Output the (X, Y) coordinate of the center of the cell containing the given text.  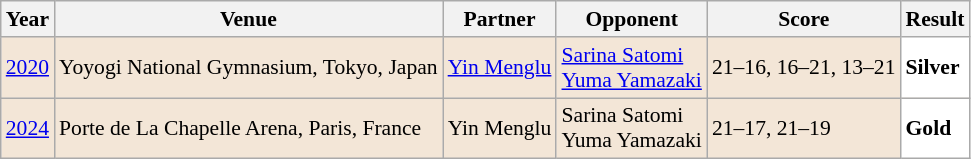
Gold (936, 128)
Result (936, 19)
Partner (500, 19)
2020 (28, 68)
Yoyogi National Gymnasium, Tokyo, Japan (248, 68)
21–16, 16–21, 13–21 (804, 68)
Venue (248, 19)
21–17, 21–19 (804, 128)
Silver (936, 68)
Opponent (631, 19)
Porte de La Chapelle Arena, Paris, France (248, 128)
2024 (28, 128)
Score (804, 19)
Year (28, 19)
